From the cell containing the given text, extract its center point as (X, Y) coordinate. 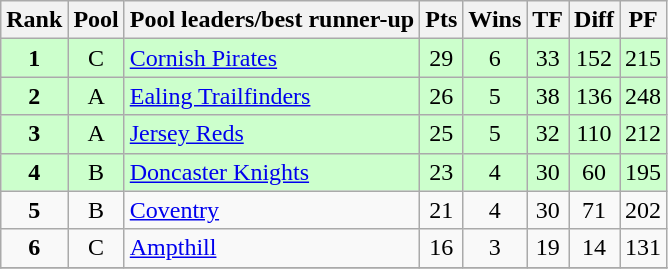
Ampthill (272, 248)
TF (548, 20)
Ealing Trailfinders (272, 96)
19 (548, 248)
Cornish Pirates (272, 58)
Wins (495, 20)
Rank (34, 20)
195 (644, 172)
Diff (594, 20)
248 (644, 96)
2 (34, 96)
32 (548, 134)
Pool (96, 20)
25 (442, 134)
Coventry (272, 210)
215 (644, 58)
29 (442, 58)
33 (548, 58)
202 (644, 210)
Pool leaders/best runner-up (272, 20)
152 (594, 58)
PF (644, 20)
Doncaster Knights (272, 172)
131 (644, 248)
60 (594, 172)
23 (442, 172)
21 (442, 210)
14 (594, 248)
136 (594, 96)
1 (34, 58)
16 (442, 248)
110 (594, 134)
212 (644, 134)
71 (594, 210)
Jersey Reds (272, 134)
Pts (442, 20)
38 (548, 96)
26 (442, 96)
